Return the [X, Y] coordinate for the center point of the cell that contains the specified text.  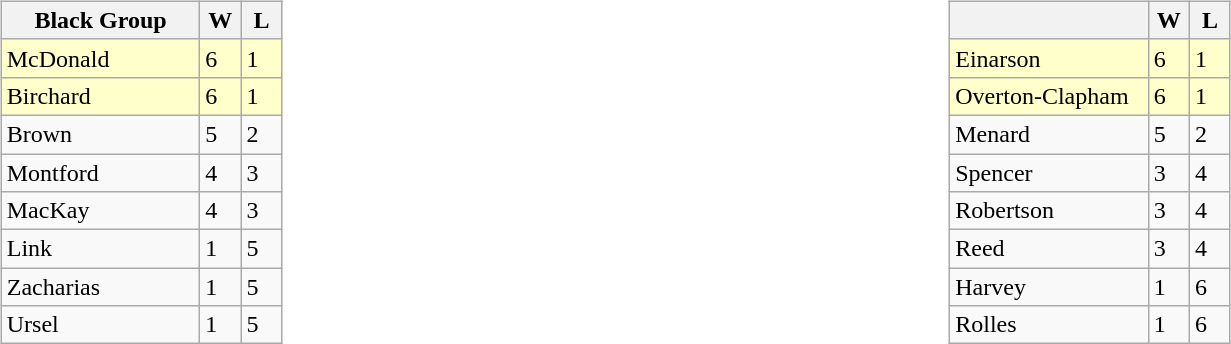
Zacharias [100, 287]
Brown [100, 134]
Black Group [100, 20]
Montford [100, 173]
Spencer [1050, 173]
Rolles [1050, 325]
Harvey [1050, 287]
Reed [1050, 249]
McDonald [100, 58]
Robertson [1050, 211]
MacKay [100, 211]
Menard [1050, 134]
Einarson [1050, 58]
Overton-Clapham [1050, 96]
Birchard [100, 96]
Link [100, 249]
Ursel [100, 325]
